Pinpoint the cell where the given text exists, returning its (X, Y) midpoint coordinate. 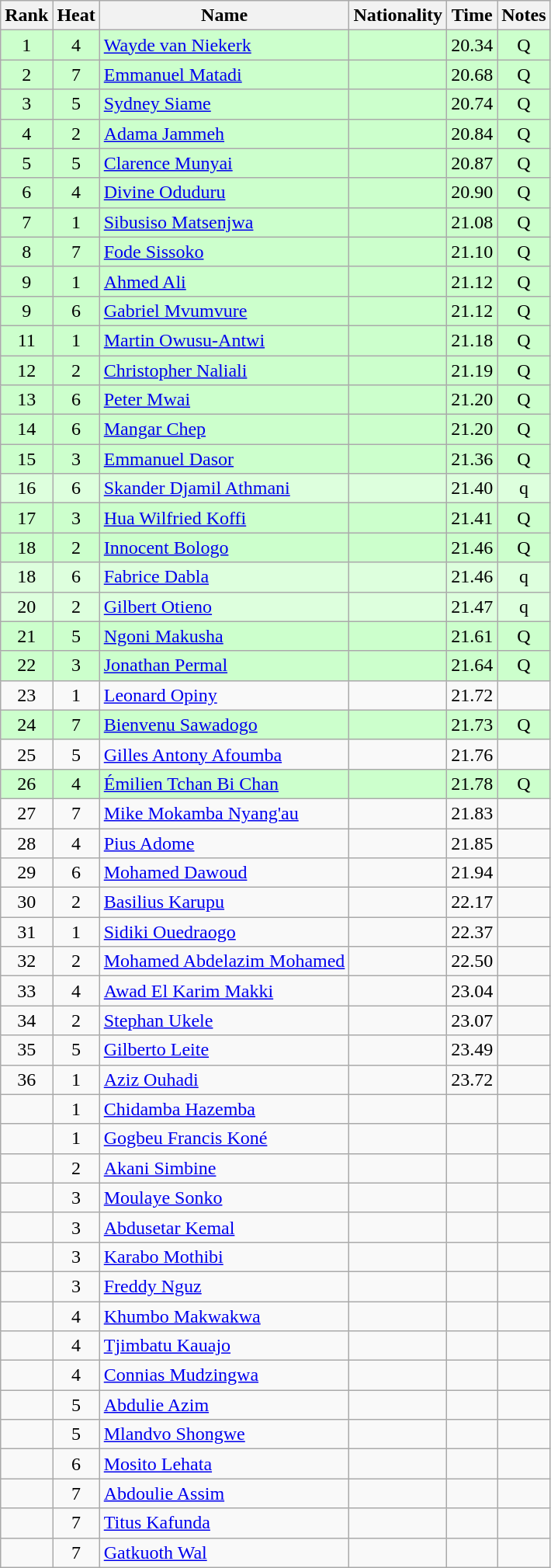
21.76 (472, 754)
Moulaye Sonko (224, 1198)
Adama Jammeh (224, 134)
Nationality (398, 16)
32 (26, 961)
Innocent Bologo (224, 548)
22.37 (472, 932)
20.87 (472, 163)
21.19 (472, 370)
21.40 (472, 488)
Wayde van Niekerk (224, 45)
21.41 (472, 518)
15 (26, 459)
26 (26, 784)
17 (26, 518)
21.73 (472, 725)
Jonathan Permal (224, 666)
Chidamba Hazemba (224, 1109)
21.08 (472, 222)
30 (26, 902)
Ngoni Makusha (224, 636)
Awad El Karim Makki (224, 991)
Emmanuel Matadi (224, 75)
Time (472, 16)
29 (26, 873)
23.07 (472, 1020)
Leonard Opiny (224, 695)
Clarence Munyai (224, 163)
23.49 (472, 1050)
21 (26, 636)
11 (26, 340)
Abdulie Azim (224, 1405)
Akani Simbine (224, 1168)
Aziz Ouhadi (224, 1080)
20.74 (472, 104)
Mangar Chep (224, 429)
27 (26, 813)
22.17 (472, 902)
25 (26, 754)
21.18 (472, 340)
24 (26, 725)
21.10 (472, 252)
14 (26, 429)
28 (26, 843)
21.85 (472, 843)
22 (26, 666)
21.72 (472, 695)
Gilberto Leite (224, 1050)
Abdusetar Kemal (224, 1227)
8 (26, 252)
Martin Owusu-Antwi (224, 340)
36 (26, 1080)
Christopher Naliali (224, 370)
Skander Djamil Athmani (224, 488)
Ahmed Ali (224, 281)
35 (26, 1050)
20.68 (472, 75)
Sibusiso Matsenjwa (224, 222)
21.83 (472, 813)
Peter Mwai (224, 400)
Heat (76, 16)
Gilbert Otieno (224, 607)
20 (26, 607)
20.34 (472, 45)
22.50 (472, 961)
Émilien Tchan Bi Chan (224, 784)
Mohamed Dawoud (224, 873)
Bienvenu Sawadogo (224, 725)
Gabriel Mvumvure (224, 311)
21.94 (472, 873)
23.72 (472, 1080)
23 (26, 695)
Divine Oduduru (224, 193)
33 (26, 991)
Fode Sissoko (224, 252)
21.47 (472, 607)
31 (26, 932)
21.64 (472, 666)
34 (26, 1020)
Abdoulie Assim (224, 1493)
Gogbeu Francis Koné (224, 1139)
Mike Mokamba Nyang'au (224, 813)
Gilles Antony Afoumba (224, 754)
Titus Kafunda (224, 1523)
Mohamed Abdelazim Mohamed (224, 961)
Gatkuoth Wal (224, 1552)
Pius Adome (224, 843)
Sydney Siame (224, 104)
13 (26, 400)
Tjimbatu Kauajo (224, 1346)
21.78 (472, 784)
21.61 (472, 636)
16 (26, 488)
Notes (524, 16)
20.84 (472, 134)
Emmanuel Dasor (224, 459)
Khumbo Makwakwa (224, 1316)
Karabo Mothibi (224, 1257)
23.04 (472, 991)
Name (224, 16)
Mosito Lehata (224, 1464)
Connias Mudzingwa (224, 1375)
Freddy Nguz (224, 1286)
Stephan Ukele (224, 1020)
Mlandvo Shongwe (224, 1434)
12 (26, 370)
20.90 (472, 193)
21.36 (472, 459)
Hua Wilfried Koffi (224, 518)
Basilius Karupu (224, 902)
Sidiki Ouedraogo (224, 932)
Rank (26, 16)
Fabrice Dabla (224, 577)
